For the text-containing cell, return its midpoint in (X, Y) coordinate format. 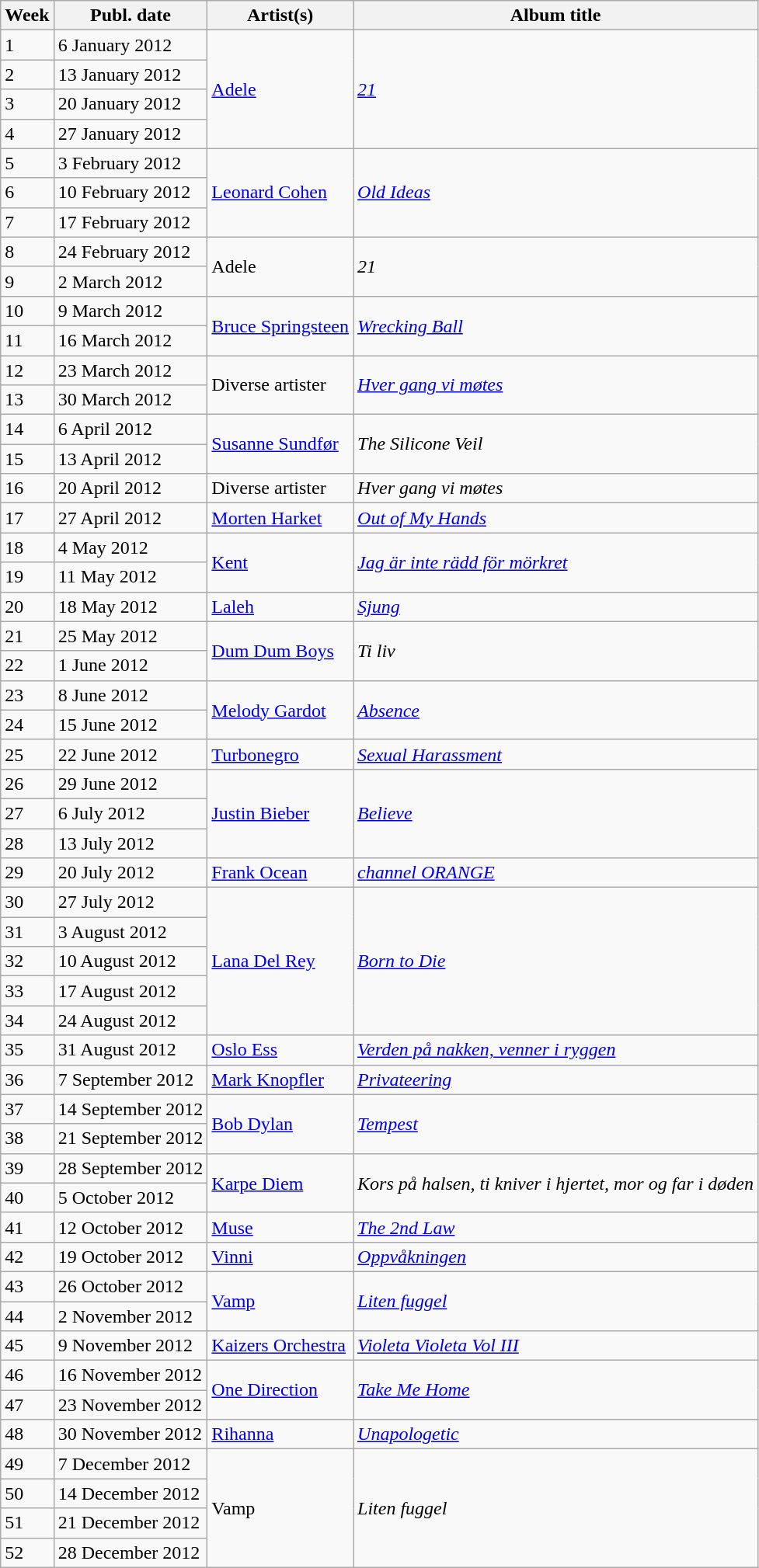
17 August 2012 (131, 991)
38 (27, 1139)
27 January 2012 (131, 134)
Sexual Harassment (556, 754)
27 July 2012 (131, 902)
Album title (556, 16)
30 March 2012 (131, 400)
21 December 2012 (131, 1523)
22 June 2012 (131, 754)
Privateering (556, 1080)
7 (27, 222)
27 April 2012 (131, 518)
24 February 2012 (131, 252)
Born to Die (556, 961)
Take Me Home (556, 1390)
27 (27, 813)
2 November 2012 (131, 1316)
Unapologetic (556, 1434)
10 August 2012 (131, 961)
33 (27, 991)
24 (27, 725)
1 (27, 45)
9 March 2012 (131, 311)
12 October 2012 (131, 1227)
3 (27, 104)
41 (27, 1227)
Muse (280, 1227)
16 March 2012 (131, 340)
5 (27, 163)
14 September 2012 (131, 1109)
Old Ideas (556, 193)
Believe (556, 813)
47 (27, 1405)
8 June 2012 (131, 695)
16 November 2012 (131, 1375)
9 (27, 281)
14 (27, 429)
Out of My Hands (556, 518)
28 September 2012 (131, 1168)
Violeta Violeta Vol III (556, 1346)
Mark Knopfler (280, 1080)
6 July 2012 (131, 813)
20 April 2012 (131, 488)
52 (27, 1552)
Leonard Cohen (280, 193)
15 June 2012 (131, 725)
20 (27, 607)
6 January 2012 (131, 45)
1 June 2012 (131, 666)
Justin Bieber (280, 813)
Wrecking Ball (556, 325)
28 (27, 843)
39 (27, 1168)
4 (27, 134)
51 (27, 1523)
Oslo Ess (280, 1050)
Kent (280, 562)
3 February 2012 (131, 163)
2 March 2012 (131, 281)
15 (27, 459)
32 (27, 961)
50 (27, 1493)
3 August 2012 (131, 932)
Artist(s) (280, 16)
23 March 2012 (131, 370)
13 (27, 400)
Morten Harket (280, 518)
14 December 2012 (131, 1493)
25 (27, 754)
11 May 2012 (131, 577)
Week (27, 16)
13 April 2012 (131, 459)
22 (27, 666)
29 June 2012 (131, 784)
31 (27, 932)
Turbonegro (280, 754)
23 (27, 695)
The Silicone Veil (556, 444)
channel ORANGE (556, 873)
Absence (556, 710)
18 May 2012 (131, 607)
13 January 2012 (131, 75)
26 (27, 784)
46 (27, 1375)
Publ. date (131, 16)
Kors på halsen, ti kniver i hjertet, mor og far i døden (556, 1183)
12 (27, 370)
Ti liv (556, 651)
23 November 2012 (131, 1405)
Sjung (556, 607)
Frank Ocean (280, 873)
6 April 2012 (131, 429)
Susanne Sundfør (280, 444)
18 (27, 548)
Verden på nakken, venner i ryggen (556, 1050)
26 October 2012 (131, 1286)
Tempest (556, 1124)
16 (27, 488)
10 (27, 311)
Bob Dylan (280, 1124)
Jag är inte rädd för mörkret (556, 562)
7 December 2012 (131, 1464)
48 (27, 1434)
10 February 2012 (131, 193)
29 (27, 873)
36 (27, 1080)
17 (27, 518)
One Direction (280, 1390)
Melody Gardot (280, 710)
19 (27, 577)
24 August 2012 (131, 1020)
30 (27, 902)
25 May 2012 (131, 636)
13 July 2012 (131, 843)
Bruce Springsteen (280, 325)
Lana Del Rey (280, 961)
Oppvåkningen (556, 1257)
43 (27, 1286)
30 November 2012 (131, 1434)
19 October 2012 (131, 1257)
Karpe Diem (280, 1183)
20 July 2012 (131, 873)
35 (27, 1050)
17 February 2012 (131, 222)
Kaizers Orchestra (280, 1346)
8 (27, 252)
44 (27, 1316)
40 (27, 1198)
The 2nd Law (556, 1227)
5 October 2012 (131, 1198)
49 (27, 1464)
Dum Dum Boys (280, 651)
Laleh (280, 607)
4 May 2012 (131, 548)
2 (27, 75)
6 (27, 193)
11 (27, 340)
34 (27, 1020)
20 January 2012 (131, 104)
31 August 2012 (131, 1050)
21 September 2012 (131, 1139)
42 (27, 1257)
9 November 2012 (131, 1346)
28 December 2012 (131, 1552)
Vinni (280, 1257)
37 (27, 1109)
45 (27, 1346)
Rihanna (280, 1434)
7 September 2012 (131, 1080)
